Pinpoint the cell where the given text exists, returning its [X, Y] midpoint coordinate. 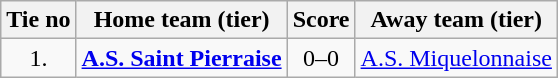
Score [321, 20]
Home team (tier) [182, 20]
A.S. Miquelonnaise [456, 58]
A.S. Saint Pierraise [182, 58]
0–0 [321, 58]
Away team (tier) [456, 20]
Tie no [38, 20]
1. [38, 58]
